Determine the (X, Y) coordinate at the center of the cell enclosing the given text.  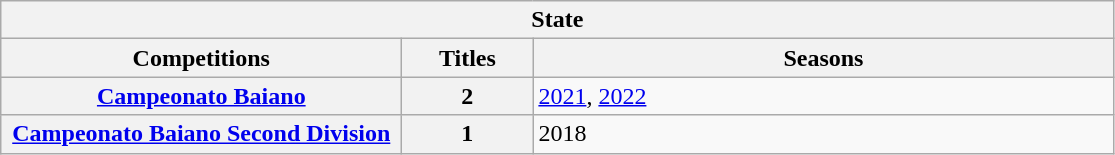
1 (468, 134)
Seasons (824, 58)
Campeonato Baiano (202, 96)
2021, 2022 (824, 96)
Campeonato Baiano Second Division (202, 134)
Competitions (202, 58)
2 (468, 96)
2018 (824, 134)
Titles (468, 58)
State (558, 20)
